Identify which cell holds the provided text, then report its (X, Y) central coordinate. 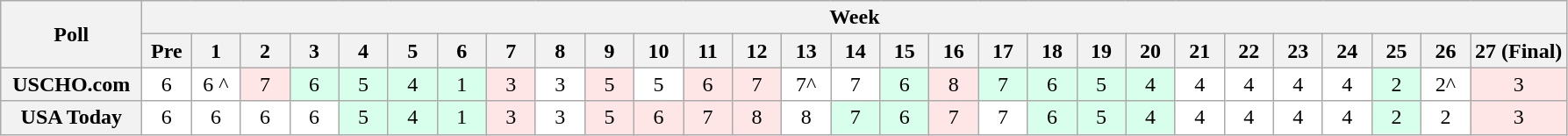
26 (1445, 51)
14 (856, 51)
Pre (167, 51)
16 (954, 51)
Poll (72, 34)
12 (757, 51)
15 (905, 51)
USA Today (72, 118)
27 (Final) (1519, 51)
25 (1396, 51)
24 (1347, 51)
21 (1199, 51)
6 ^ (216, 84)
23 (1298, 51)
22 (1249, 51)
11 (707, 51)
7^ (806, 84)
10 (658, 51)
USCHO.com (72, 84)
17 (1003, 51)
19 (1101, 51)
20 (1150, 51)
Week (855, 18)
18 (1052, 51)
13 (806, 51)
9 (609, 51)
2^ (1445, 84)
